Search for the cell housing the specified text and yield its [x, y] center coordinate. 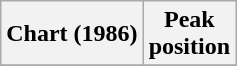
Peakposition [189, 34]
Chart (1986) [72, 34]
